Search for the cell housing the specified text and yield its (x, y) center coordinate. 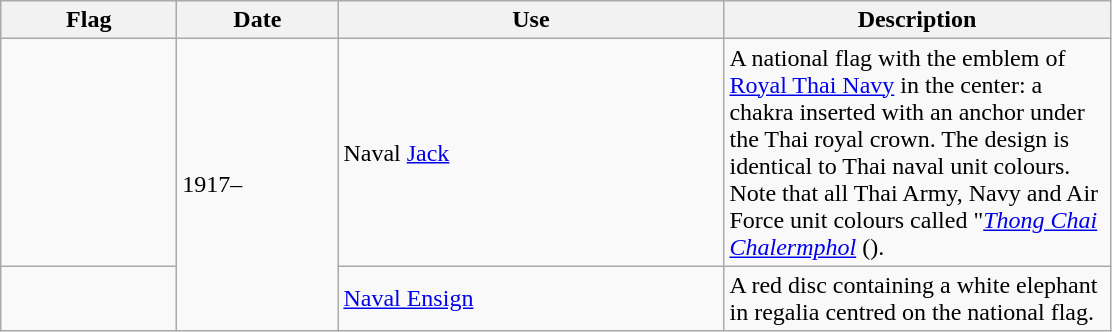
1917– (258, 185)
Date (258, 20)
Naval Ensign (531, 298)
Description (917, 20)
Use (531, 20)
Flag (89, 20)
A red disc containing a white elephant in regalia centred on the national flag. (917, 298)
Naval Jack (531, 152)
